Locate the cell with the specified text and output its (x, y) center coordinate. 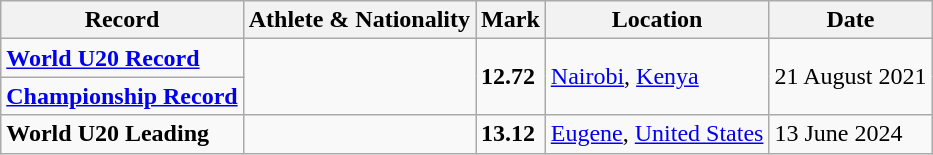
Record (122, 20)
Championship Record (122, 96)
Nairobi, Kenya (657, 77)
Athlete & Nationality (359, 20)
Mark (511, 20)
Location (657, 20)
Date (850, 20)
13.12 (511, 134)
World U20 Leading (122, 134)
Eugene, United States (657, 134)
World U20 Record (122, 58)
13 June 2024 (850, 134)
12.72 (511, 77)
21 August 2021 (850, 77)
